Pinpoint the cell where the given text exists, returning its [X, Y] midpoint coordinate. 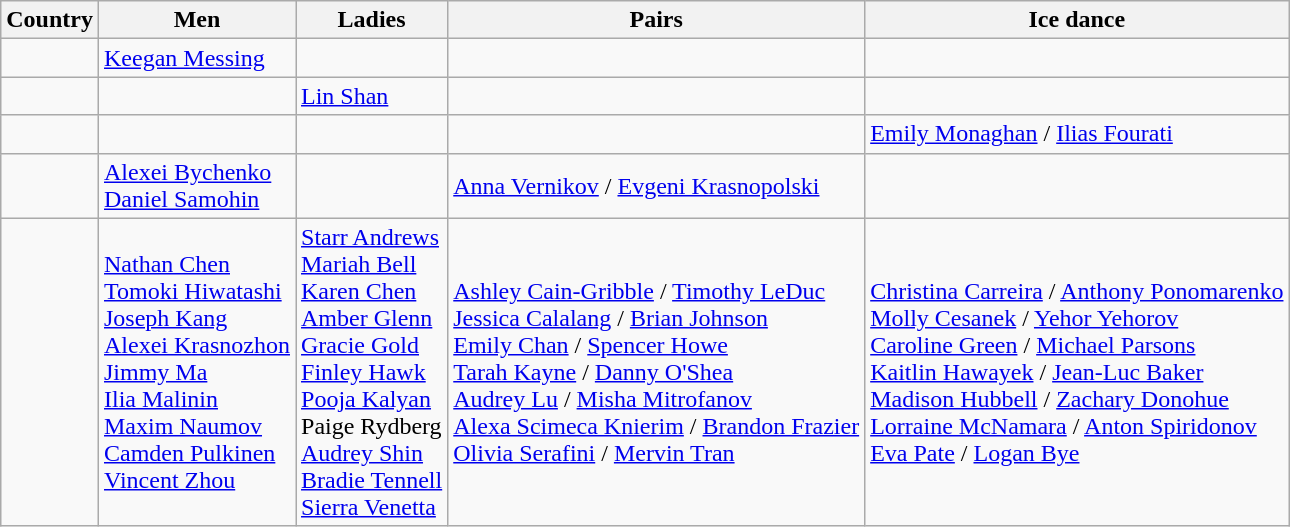
Keegan Messing [196, 58]
Ladies [372, 20]
Anna Vernikov / Evgeni Krasnopolski [656, 186]
Ice dance [1077, 20]
Starr AndrewsMariah BellKaren ChenAmber GlennGracie GoldFinley HawkPooja KalyanPaige RydbergAudrey ShinBradie TennellSierra Venetta [372, 372]
Emily Monaghan / Ilias Fourati [1077, 134]
Pairs [656, 20]
Nathan ChenTomoki HiwatashiJoseph KangAlexei KrasnozhonJimmy MaIlia MalininMaxim NaumovCamden PulkinenVincent Zhou [196, 372]
Men [196, 20]
Lin Shan [372, 96]
Country [50, 20]
Alexei BychenkoDaniel Samohin [196, 186]
